Detect which cell encompasses the target text, then output its [x, y] center coordinate. 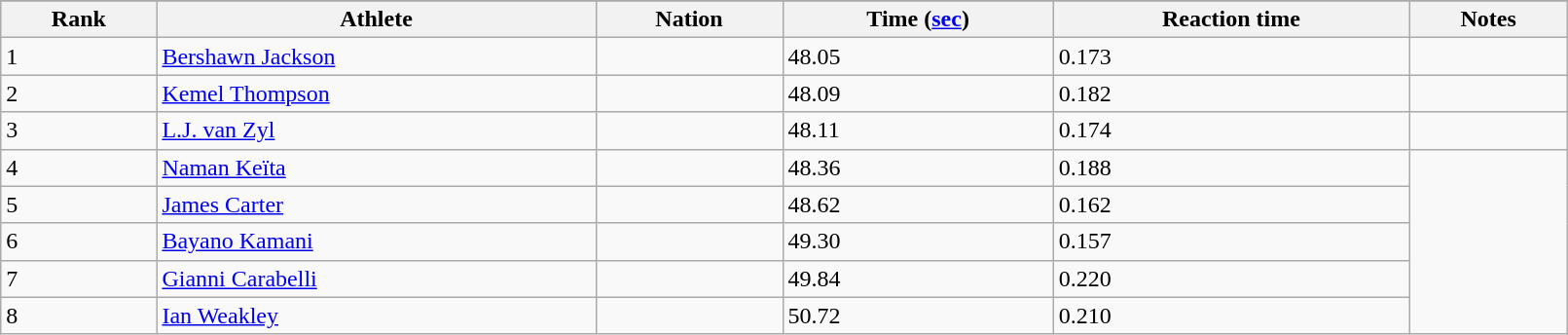
48.11 [918, 130]
48.36 [918, 167]
49.84 [918, 279]
48.05 [918, 56]
Rank [79, 19]
48.09 [918, 93]
49.30 [918, 242]
Reaction time [1230, 19]
8 [79, 316]
7 [79, 279]
3 [79, 130]
Time (sec) [918, 19]
48.62 [918, 205]
50.72 [918, 316]
0.182 [1230, 93]
0.174 [1230, 130]
6 [79, 242]
Gianni Carabelli [376, 279]
0.210 [1230, 316]
James Carter [376, 205]
0.188 [1230, 167]
1 [79, 56]
5 [79, 205]
Kemel Thompson [376, 93]
0.220 [1230, 279]
Athlete [376, 19]
Ian Weakley [376, 316]
L.J. van Zyl [376, 130]
Nation [689, 19]
0.162 [1230, 205]
Naman Keïta [376, 167]
Notes [1489, 19]
0.157 [1230, 242]
4 [79, 167]
Bershawn Jackson [376, 56]
Bayano Kamani [376, 242]
2 [79, 93]
0.173 [1230, 56]
